Capture the cell that displays the provided text and extract its [X, Y] central coordinate. 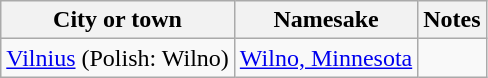
Notes [452, 20]
Namesake [326, 20]
Vilnius (Polish: Wilno) [118, 58]
City or town [118, 20]
Wilno, Minnesota [326, 58]
